Extract the (x, y) coordinate from the center of the cell holding the provided text.  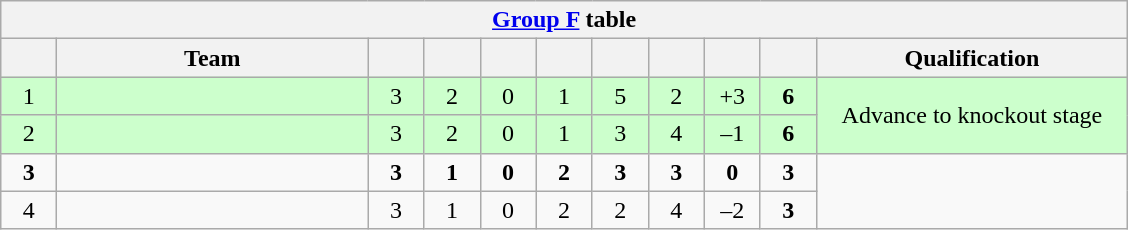
+3 (732, 96)
–2 (732, 210)
Advance to knockout stage (972, 115)
Group F table (564, 20)
–1 (732, 134)
Team (212, 58)
Qualification (972, 58)
5 (620, 96)
